Capture the cell that displays the provided text and extract its [x, y] central coordinate. 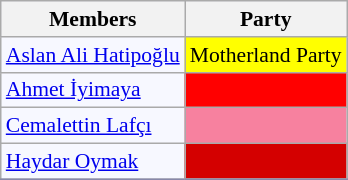
Cemalettin Lafçı [93, 126]
Aslan Ali Hatipoğlu [93, 55]
Motherland Party [266, 55]
Haydar Oymak [93, 162]
Ahmet İyimaya [93, 90]
Members [93, 19]
Party [266, 19]
